Provide the [X, Y] coordinate of the cell's center where the given text is located.  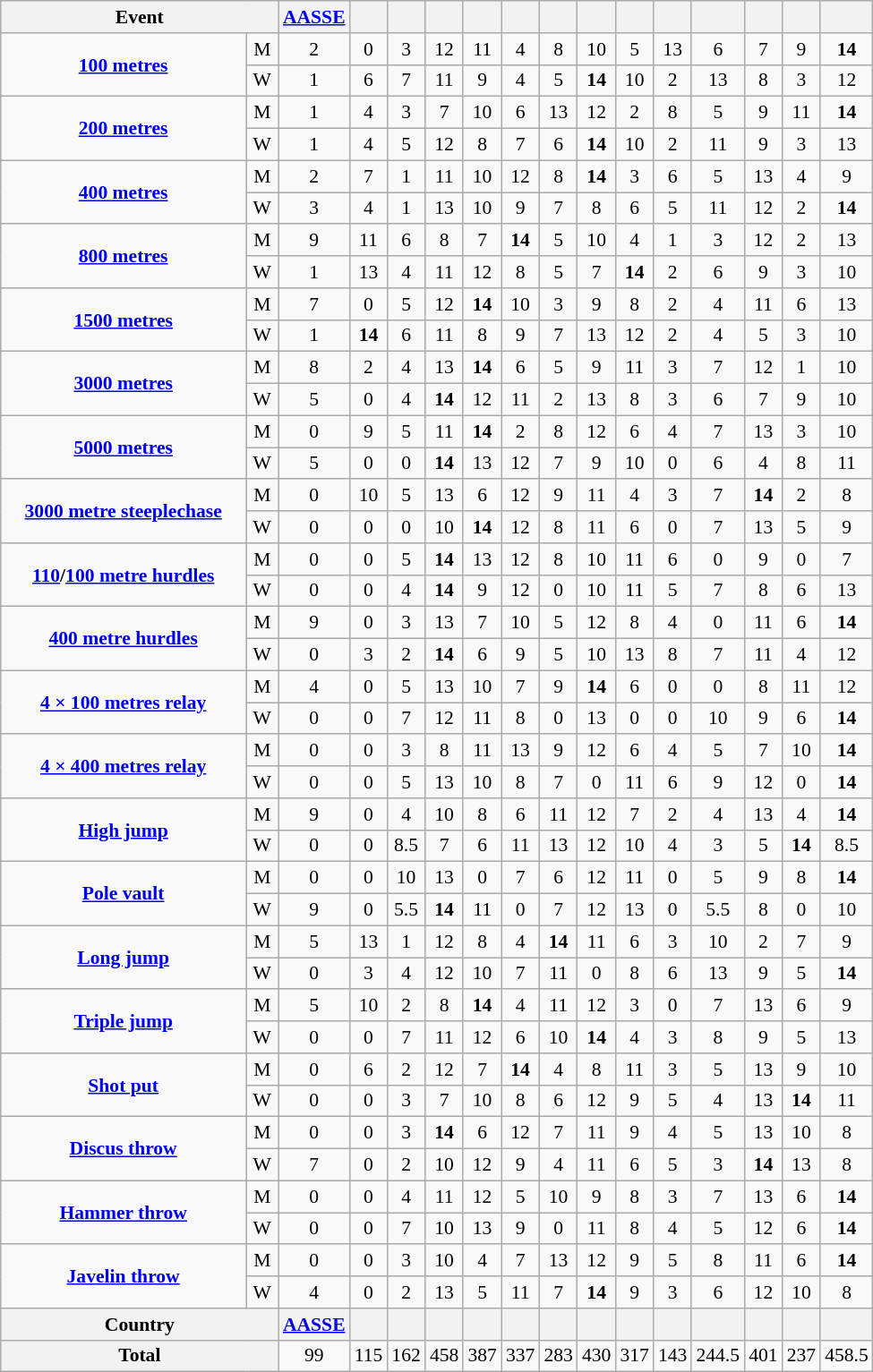
3000 metre steeplechase [124, 512]
1500 metres [124, 320]
3000 metres [124, 383]
High jump [124, 831]
Long jump [124, 958]
Hammer throw [124, 1212]
Triple jump [124, 1022]
Total [140, 1356]
Event [140, 17]
Country [140, 1325]
Discus throw [124, 1149]
458.5 [847, 1356]
4 × 400 metres relay [124, 766]
400 metre hurdles [124, 639]
162 [407, 1356]
99 [314, 1356]
387 [482, 1356]
4 × 100 metres relay [124, 702]
800 metres [124, 256]
100 metres [124, 64]
244.5 [718, 1356]
337 [521, 1356]
110/100 metre hurdles [124, 575]
5000 metres [124, 447]
237 [802, 1356]
458 [444, 1356]
401 [763, 1356]
115 [369, 1356]
143 [673, 1356]
430 [596, 1356]
Javelin throw [124, 1276]
Shot put [124, 1085]
317 [634, 1356]
Pole vault [124, 893]
283 [559, 1356]
200 metres [124, 129]
400 metres [124, 192]
